Search for the cell housing the specified text and yield its (x, y) center coordinate. 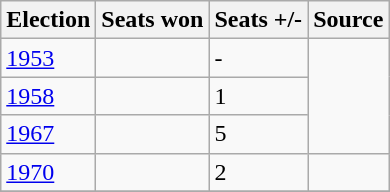
1953 (48, 58)
5 (258, 134)
1970 (48, 172)
2 (258, 172)
1 (258, 96)
1967 (48, 134)
Seats won (152, 20)
- (258, 58)
Source (348, 20)
1958 (48, 96)
Election (48, 20)
Seats +/- (258, 20)
